Identify which cell holds the provided text, then report its [X, Y] central coordinate. 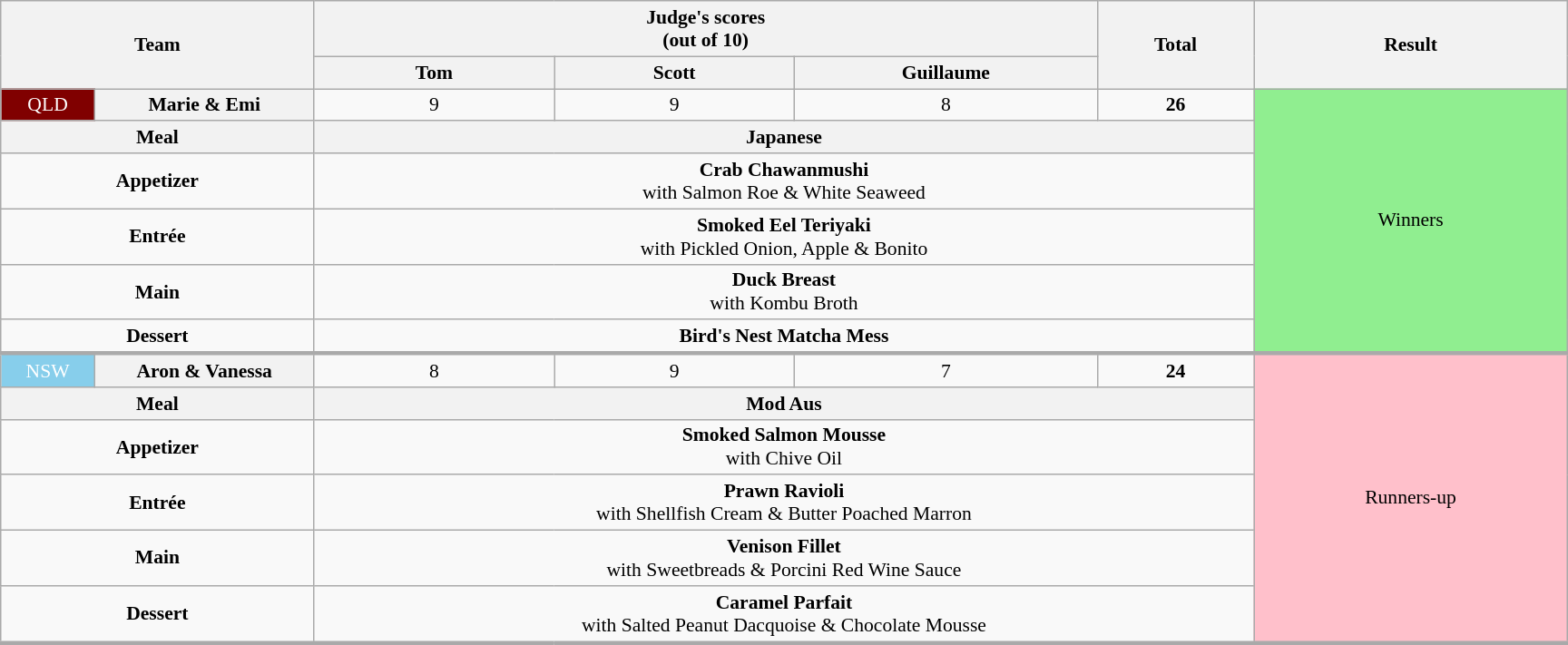
Caramel Parfaitwith Salted Peanut Dacquoise & Chocolate Mousse [784, 615]
Duck Breastwith Kombu Broth [784, 292]
QLD [48, 105]
7 [946, 370]
Result [1410, 45]
Guillaume [946, 73]
Prawn Ravioliwith Shellfish Cream & Butter Poached Marron [784, 503]
Venison Filletwith Sweetbreads & Porcini Red Wine Sauce [784, 559]
Bird's Nest Matcha Mess [784, 337]
Tom [434, 73]
24 [1176, 370]
Winners [1410, 221]
26 [1176, 105]
Runners-up [1410, 499]
Aron & Vanessa [204, 370]
Smoked Eel Teriyakiwith Pickled Onion, Apple & Bonito [784, 236]
Total [1176, 45]
Crab Chawanmushiwith Salmon Roe & White Seaweed [784, 181]
Japanese [784, 138]
Judge's scores(out of 10) [706, 29]
Mod Aus [784, 404]
NSW [48, 370]
Scott [675, 73]
Team [158, 45]
Smoked Salmon Moussewith Chive Oil [784, 446]
Marie & Emi [204, 105]
